Extract the [X, Y] coordinate from the center of the cell holding the provided text.  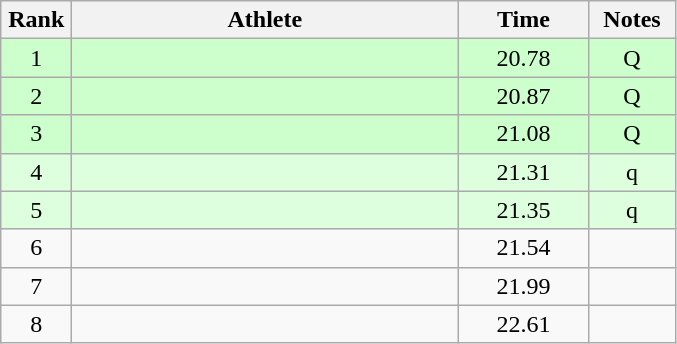
21.31 [524, 172]
Notes [632, 20]
8 [36, 324]
20.78 [524, 58]
Rank [36, 20]
4 [36, 172]
1 [36, 58]
21.08 [524, 134]
20.87 [524, 96]
5 [36, 210]
Athlete [265, 20]
2 [36, 96]
21.54 [524, 248]
7 [36, 286]
21.35 [524, 210]
Time [524, 20]
6 [36, 248]
3 [36, 134]
21.99 [524, 286]
22.61 [524, 324]
